Determine the (x, y) coordinate at the center of the cell enclosing the given text.  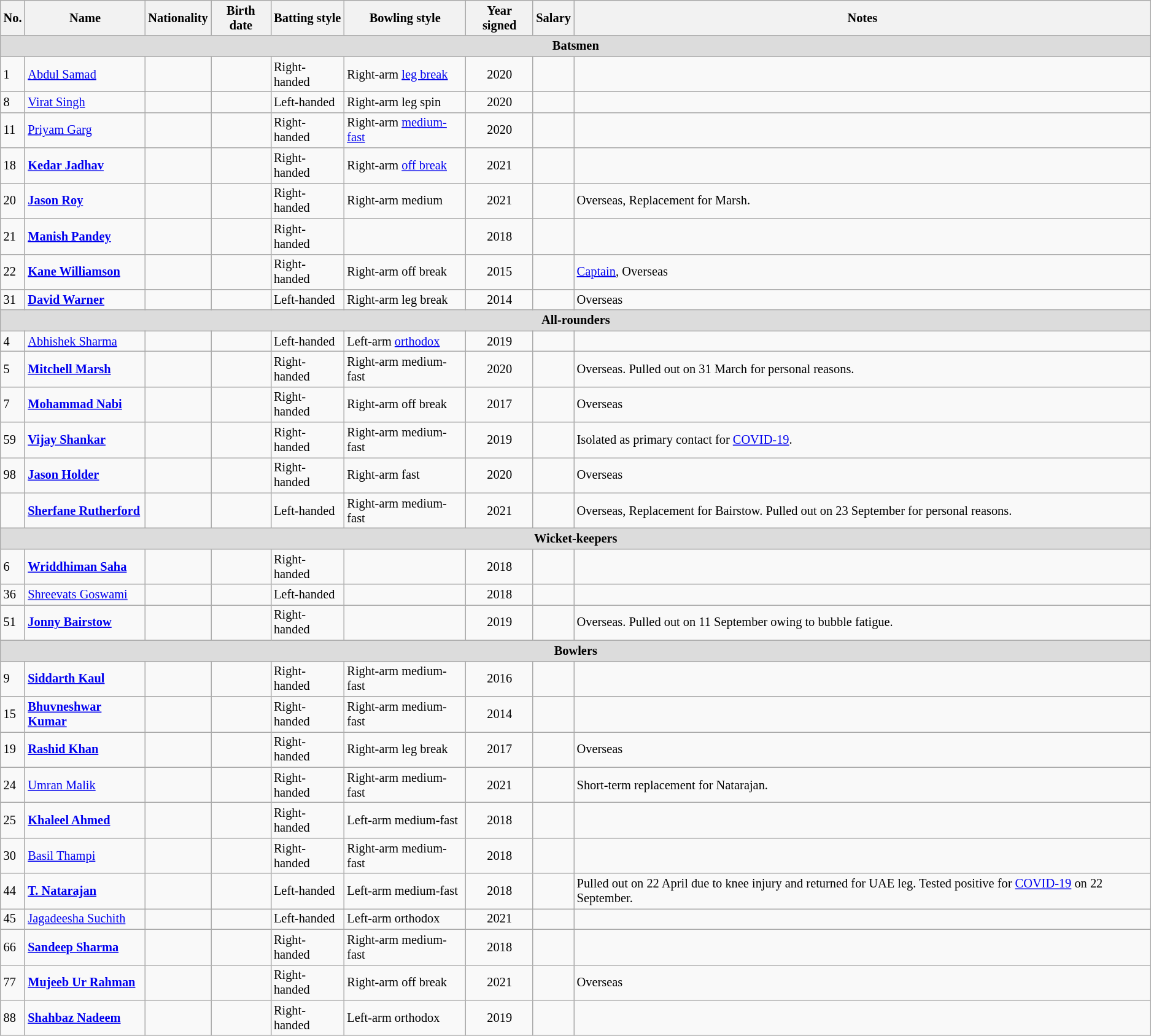
Mujeeb Ur Rahman (85, 983)
Bowling style (405, 18)
19 (13, 749)
21 (13, 236)
Batsmen (576, 46)
1 (13, 74)
Name (85, 18)
Jason Holder (85, 475)
98 (13, 475)
Sherfane Rutherford (85, 511)
77 (13, 983)
20 (13, 201)
Nationality (178, 18)
11 (13, 130)
Overseas. Pulled out on 11 September owing to bubble fatigue. (862, 622)
8 (13, 102)
51 (13, 622)
No. (13, 18)
15 (13, 714)
Right-arm medium (405, 201)
4 (13, 341)
2015 (500, 272)
Vijay Shankar (85, 440)
Basil Thampi (85, 856)
45 (13, 919)
44 (13, 891)
Isolated as primary contact for COVID-19. (862, 440)
25 (13, 820)
22 (13, 272)
Mitchell Marsh (85, 369)
Abdul Samad (85, 74)
Sandeep Sharma (85, 947)
T. Natarajan (85, 891)
88 (13, 1018)
Wriddhiman Saha (85, 566)
36 (13, 595)
Manish Pandey (85, 236)
Right-arm fast (405, 475)
30 (13, 856)
Year signed (500, 18)
Jagadeesha Suchith (85, 919)
6 (13, 566)
Shahbaz Nadeem (85, 1018)
Siddarth Kaul (85, 679)
Right-arm leg spin (405, 102)
Notes (862, 18)
Batting style (307, 18)
5 (13, 369)
Priyam Garg (85, 130)
Birth date (241, 18)
18 (13, 166)
David Warner (85, 300)
Overseas, Replacement for Marsh. (862, 201)
Overseas. Pulled out on 31 March for personal reasons. (862, 369)
All-rounders (576, 320)
9 (13, 679)
31 (13, 300)
Bhuvneshwar Kumar (85, 714)
Salary (553, 18)
7 (13, 404)
Mohammad Nabi (85, 404)
Overseas, Replacement for Bairstow. Pulled out on 23 September for personal reasons. (862, 511)
66 (13, 947)
Abhishek Sharma (85, 341)
24 (13, 785)
Jason Roy (85, 201)
Short-term replacement for Natarajan. (862, 785)
Kane Williamson (85, 272)
Kedar Jadhav (85, 166)
Rashid Khan (85, 749)
Bowlers (576, 651)
Pulled out on 22 April due to knee injury and returned for UAE leg. Tested positive for COVID-19 on 22 September. (862, 891)
Wicket-keepers (576, 538)
Khaleel Ahmed (85, 820)
Umran Malik (85, 785)
Shreevats Goswami (85, 595)
Captain, Overseas (862, 272)
2016 (500, 679)
Jonny Bairstow (85, 622)
Virat Singh (85, 102)
59 (13, 440)
